Capture the cell that displays the provided text and extract its (X, Y) central coordinate. 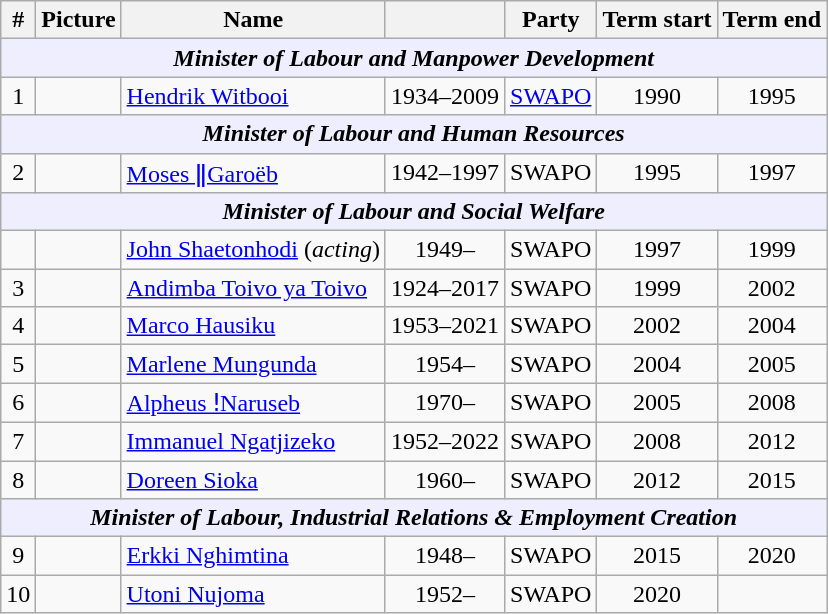
1 (18, 96)
1954– (444, 364)
1948– (444, 556)
1953–2021 (444, 326)
John Shaetonhodi (acting) (253, 250)
3 (18, 288)
1952– (444, 594)
5 (18, 364)
1952–2022 (444, 441)
Minister of Labour and Manpower Development (414, 58)
1970– (444, 403)
Marco Hausiku (253, 326)
2 (18, 173)
8 (18, 479)
7 (18, 441)
Immanuel Ngatjizeko (253, 441)
Minister of Labour and Human Resources (414, 134)
1990 (657, 96)
1960– (444, 479)
Term start (657, 20)
Alpheus ǃNaruseb (253, 403)
Hendrik Witbooi (253, 96)
Doreen Sioka (253, 479)
Picture (78, 20)
1924–2017 (444, 288)
1949– (444, 250)
10 (18, 594)
Minister of Labour, Industrial Relations & Employment Creation (414, 518)
Andimba Toivo ya Toivo (253, 288)
Minister of Labour and Social Welfare (414, 212)
# (18, 20)
4 (18, 326)
1934–2009 (444, 96)
Term end (772, 20)
Utoni Nujoma (253, 594)
Marlene Mungunda (253, 364)
Party (551, 20)
9 (18, 556)
Erkki Nghimtina (253, 556)
1942–1997 (444, 173)
6 (18, 403)
Name (253, 20)
Moses ǁGaroëb (253, 173)
